Detect which cell encompasses the target text, then output its [x, y] center coordinate. 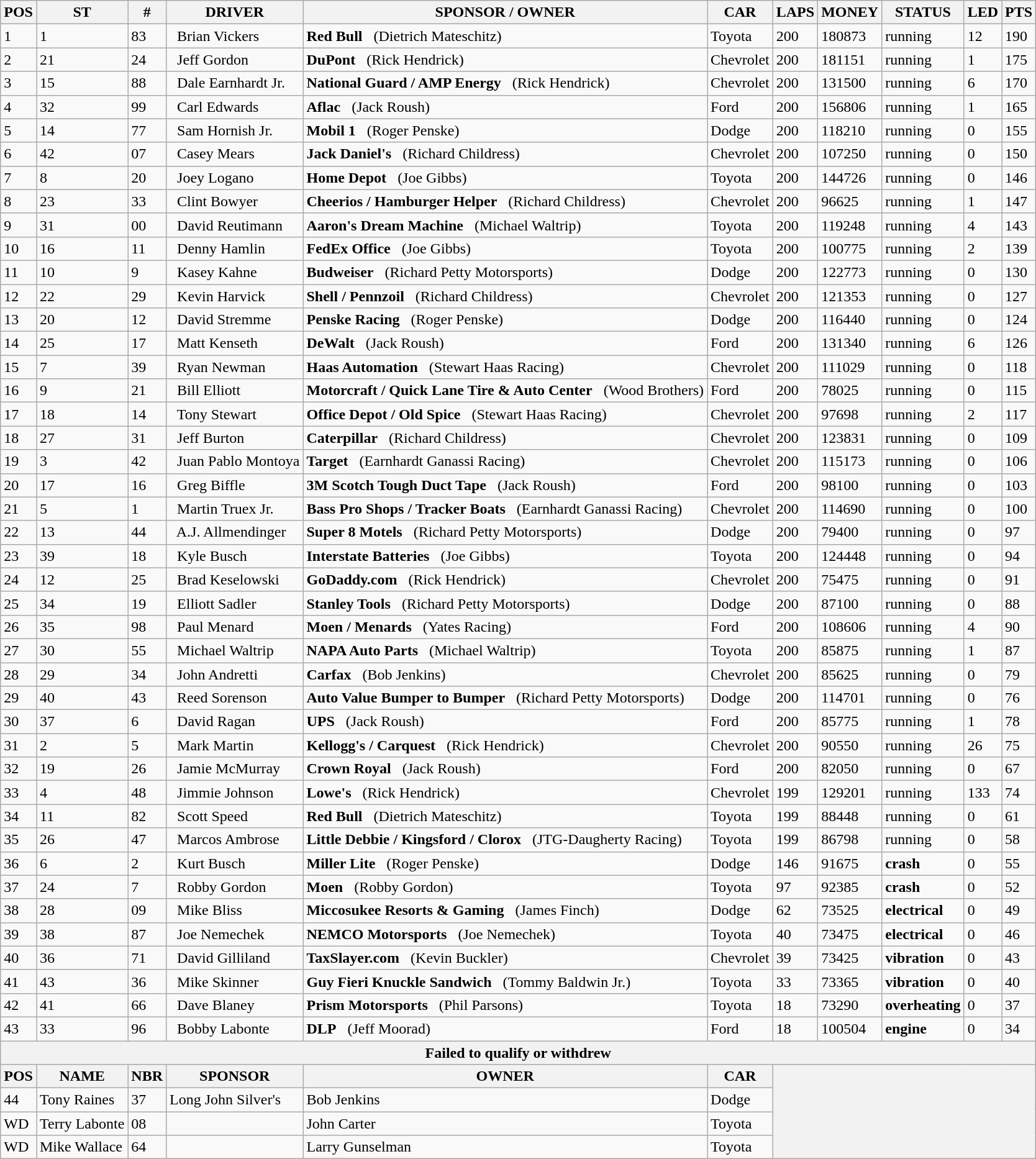
47 [147, 840]
Marcos Ambrose [235, 840]
GoDaddy.com (Rick Hendrick) [506, 579]
Kasey Kahne [235, 272]
73365 [850, 981]
83 [147, 36]
61 [1019, 816]
106 [1019, 461]
Jeff Gordon [235, 60]
79 [1019, 674]
LED [983, 12]
156806 [850, 107]
103 [1019, 485]
3M Scotch Tough Duct Tape (Jack Roush) [506, 485]
123831 [850, 438]
100775 [850, 248]
Mobil 1 (Roger Penske) [506, 130]
114690 [850, 509]
Michael Waltrip [235, 650]
175 [1019, 60]
118 [1019, 367]
OWNER [506, 1076]
165 [1019, 107]
Penske Racing (Roger Penske) [506, 320]
190 [1019, 36]
Stanley Tools (Richard Petty Motorsports) [506, 603]
77 [147, 130]
100504 [850, 1029]
Martin Truex Jr. [235, 509]
David Ragan [235, 722]
Jimmie Johnson [235, 793]
Jeff Burton [235, 438]
Brad Keselowski [235, 579]
100 [1019, 509]
52 [1019, 887]
Shell / Pennzoil (Richard Childress) [506, 296]
Brian Vickers [235, 36]
73475 [850, 934]
UPS (Jack Roush) [506, 722]
Guy Fieri Knuckle Sandwich (Tommy Baldwin Jr.) [506, 981]
Terry Labonte [82, 1124]
NEMCO Motorsports (Joe Nemechek) [506, 934]
85875 [850, 650]
Paul Menard [235, 627]
Moen (Robby Gordon) [506, 887]
Crown Royal (Jack Roush) [506, 769]
82050 [850, 769]
Interstate Batteries (Joe Gibbs) [506, 556]
David Stremme [235, 320]
Budweiser (Richard Petty Motorsports) [506, 272]
David Gilliland [235, 958]
Juan Pablo Montoya [235, 461]
# [147, 12]
181151 [850, 60]
Dave Blaney [235, 1005]
08 [147, 1124]
Target (Earnhardt Ganassi Racing) [506, 461]
Robby Gordon [235, 887]
118210 [850, 130]
143 [1019, 225]
107250 [850, 154]
78025 [850, 391]
NBR [147, 1076]
Joe Nemechek [235, 934]
96625 [850, 201]
170 [1019, 83]
John Carter [506, 1124]
85625 [850, 674]
155 [1019, 130]
121353 [850, 296]
130 [1019, 272]
Moen / Menards (Yates Racing) [506, 627]
126 [1019, 343]
131500 [850, 83]
78 [1019, 722]
139 [1019, 248]
DeWalt (Jack Roush) [506, 343]
Lowe's (Rick Hendrick) [506, 793]
SPONSOR [235, 1076]
85775 [850, 722]
00 [147, 225]
180873 [850, 36]
Prism Motorsports (Phil Parsons) [506, 1005]
115173 [850, 461]
98100 [850, 485]
Jack Daniel's (Richard Childress) [506, 154]
Tony Stewart [235, 414]
Long John Silver's [235, 1100]
DuPont (Rick Hendrick) [506, 60]
07 [147, 154]
109 [1019, 438]
129201 [850, 793]
94 [1019, 556]
David Reutimann [235, 225]
71 [147, 958]
115 [1019, 391]
Casey Mears [235, 154]
108606 [850, 627]
73525 [850, 911]
91675 [850, 863]
Aflac (Jack Roush) [506, 107]
98 [147, 627]
Motorcraft / Quick Lane Tire & Auto Center (Wood Brothers) [506, 391]
49 [1019, 911]
Little Debbie / Kingsford / Clorox (JTG-Daugherty Racing) [506, 840]
Ryan Newman [235, 367]
64 [147, 1147]
96 [147, 1029]
147 [1019, 201]
144726 [850, 178]
99 [147, 107]
Sam Hornish Jr. [235, 130]
engine [923, 1029]
Cheerios / Hamburger Helper (Richard Childress) [506, 201]
09 [147, 911]
Mike Bliss [235, 911]
73425 [850, 958]
86798 [850, 840]
DRIVER [235, 12]
Scott Speed [235, 816]
58 [1019, 840]
Aaron's Dream Machine (Michael Waltrip) [506, 225]
Clint Bowyer [235, 201]
90550 [850, 745]
131340 [850, 343]
Dale Earnhardt Jr. [235, 83]
A.J. Allmendinger [235, 532]
62 [795, 911]
133 [983, 793]
Office Depot / Old Spice (Stewart Haas Racing) [506, 414]
TaxSlayer.com (Kevin Buckler) [506, 958]
150 [1019, 154]
PTS [1019, 12]
ST [82, 12]
Bobby Labonte [235, 1029]
NAME [82, 1076]
NAPA Auto Parts (Michael Waltrip) [506, 650]
75 [1019, 745]
John Andretti [235, 674]
Kevin Harvick [235, 296]
48 [147, 793]
Tony Raines [82, 1100]
Joey Logano [235, 178]
74 [1019, 793]
Mike Wallace [82, 1147]
87100 [850, 603]
Matt Kenseth [235, 343]
Bass Pro Shops / Tracker Boats (Earnhardt Ganassi Racing) [506, 509]
75475 [850, 579]
Jamie McMurray [235, 769]
66 [147, 1005]
92385 [850, 887]
91 [1019, 579]
116440 [850, 320]
Miccosukee Resorts & Gaming (James Finch) [506, 911]
Larry Gunselman [506, 1147]
Home Depot (Joe Gibbs) [506, 178]
Elliott Sadler [235, 603]
Bill Elliott [235, 391]
Haas Automation (Stewart Haas Racing) [506, 367]
LAPS [795, 12]
MONEY [850, 12]
46 [1019, 934]
119248 [850, 225]
National Guard / AMP Energy (Rick Hendrick) [506, 83]
Reed Sorenson [235, 698]
STATUS [923, 12]
90 [1019, 627]
97698 [850, 414]
124 [1019, 320]
127 [1019, 296]
Kurt Busch [235, 863]
88448 [850, 816]
Mike Skinner [235, 981]
67 [1019, 769]
Greg Biffle [235, 485]
Auto Value Bumper to Bumper (Richard Petty Motorsports) [506, 698]
Super 8 Motels (Richard Petty Motorsports) [506, 532]
Miller Lite (Roger Penske) [506, 863]
114701 [850, 698]
DLP (Jeff Moorad) [506, 1029]
Mark Martin [235, 745]
111029 [850, 367]
124448 [850, 556]
SPONSOR / OWNER [506, 12]
Failed to qualify or withdrew [518, 1053]
Caterpillar (Richard Childress) [506, 438]
Kyle Busch [235, 556]
Kellogg's / Carquest (Rick Hendrick) [506, 745]
73290 [850, 1005]
79400 [850, 532]
122773 [850, 272]
Bob Jenkins [506, 1100]
117 [1019, 414]
Denny Hamlin [235, 248]
82 [147, 816]
overheating [923, 1005]
FedEx Office (Joe Gibbs) [506, 248]
Carl Edwards [235, 107]
Carfax (Bob Jenkins) [506, 674]
76 [1019, 698]
